Extract the (X, Y) coordinate from the center of the cell holding the provided text.  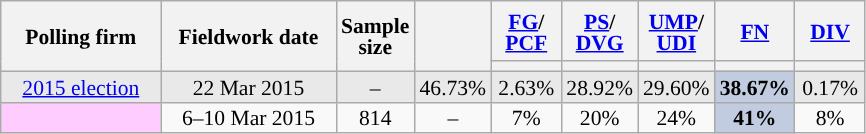
29.60% (676, 86)
7% (526, 118)
FN (755, 31)
0.17% (830, 86)
Samplesize (375, 36)
Polling firm (81, 36)
22 Mar 2015 (248, 86)
6–10 Mar 2015 (248, 118)
46.73% (452, 86)
38.67% (755, 86)
DIV (830, 31)
814 (375, 118)
FG/PCF (526, 31)
8% (830, 118)
2015 election (81, 86)
Fieldwork date (248, 36)
2.63% (526, 86)
28.92% (600, 86)
PS/DVG (600, 31)
UMP/UDI (676, 31)
41% (755, 118)
20% (600, 118)
24% (676, 118)
